Determine the (X, Y) coordinate at the center of the cell enclosing the given text.  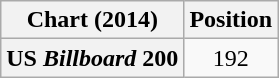
Chart (2014) (92, 20)
192 (231, 58)
Position (231, 20)
US Billboard 200 (92, 58)
